Return [X, Y] of the center of cell containing provided text 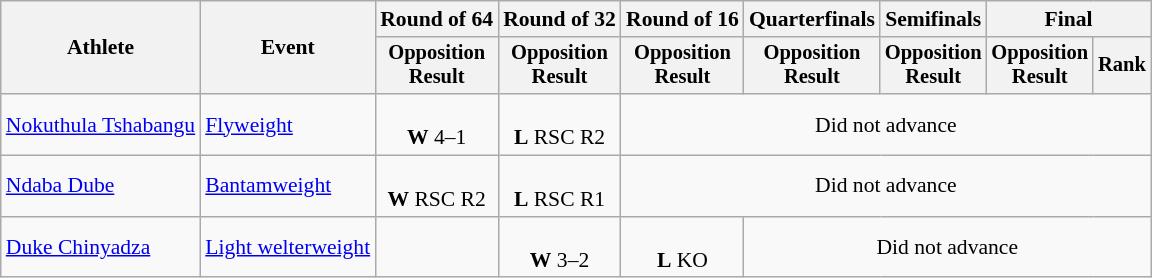
W RSC R2 [436, 186]
W 4–1 [436, 124]
Athlete [100, 48]
Rank [1122, 66]
Light welterweight [288, 248]
Flyweight [288, 124]
Duke Chinyadza [100, 248]
Quarterfinals [812, 19]
Event [288, 48]
Semifinals [934, 19]
Round of 32 [560, 19]
W 3–2 [560, 248]
Final [1068, 19]
Round of 64 [436, 19]
Bantamweight [288, 186]
Ndaba Dube [100, 186]
Round of 16 [682, 19]
L RSC R2 [560, 124]
L KO [682, 248]
Nokuthula Tshabangu [100, 124]
L RSC R1 [560, 186]
